Return the [x, y] coordinate for the center point of the cell that contains the specified text.  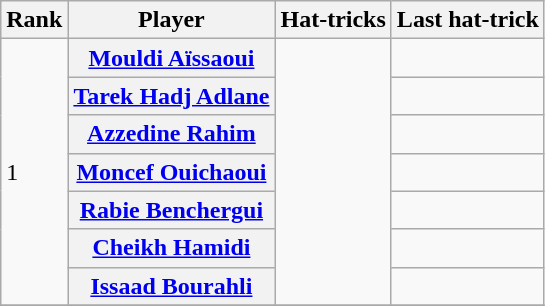
Issaad Bourahli [172, 286]
Rank [34, 20]
Last hat-trick [468, 20]
Mouldi Aïssaoui [172, 58]
Tarek Hadj Adlane [172, 96]
Cheikh Hamidi [172, 248]
Player [172, 20]
Hat-tricks [333, 20]
Moncef Ouichaoui [172, 172]
1 [34, 172]
Rabie Benchergui [172, 210]
Azzedine Rahim [172, 134]
